Scan for the cell matching the given text and deliver its (x, y) coordinate at center. 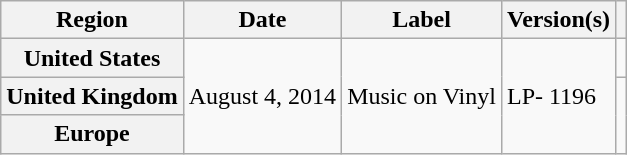
Region (92, 20)
Music on Vinyl (422, 96)
August 4, 2014 (262, 96)
Label (422, 20)
LP- 1196 (558, 96)
Date (262, 20)
Version(s) (558, 20)
United Kingdom (92, 96)
United States (92, 58)
Europe (92, 134)
